Return the (x, y) coordinate for the center point of the cell that contains the specified text.  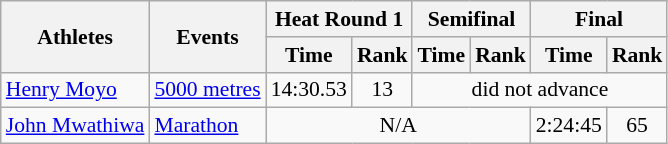
Henry Moyo (76, 90)
John Mwathiwa (76, 126)
Heat Round 1 (340, 19)
14:30.53 (309, 90)
Semifinal (471, 19)
Athletes (76, 36)
13 (382, 90)
2:24:45 (569, 126)
5000 metres (207, 90)
N/A (398, 126)
65 (638, 126)
Final (600, 19)
Marathon (207, 126)
Events (207, 36)
did not advance (540, 90)
